From the cell containing the given text, extract its center point as [X, Y] coordinate. 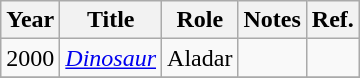
Notes [272, 20]
Year [30, 20]
Role [200, 20]
Title [111, 20]
Aladar [200, 58]
Dinosaur [111, 58]
2000 [30, 58]
Ref. [332, 20]
